Capture the cell that displays the provided text and extract its (X, Y) central coordinate. 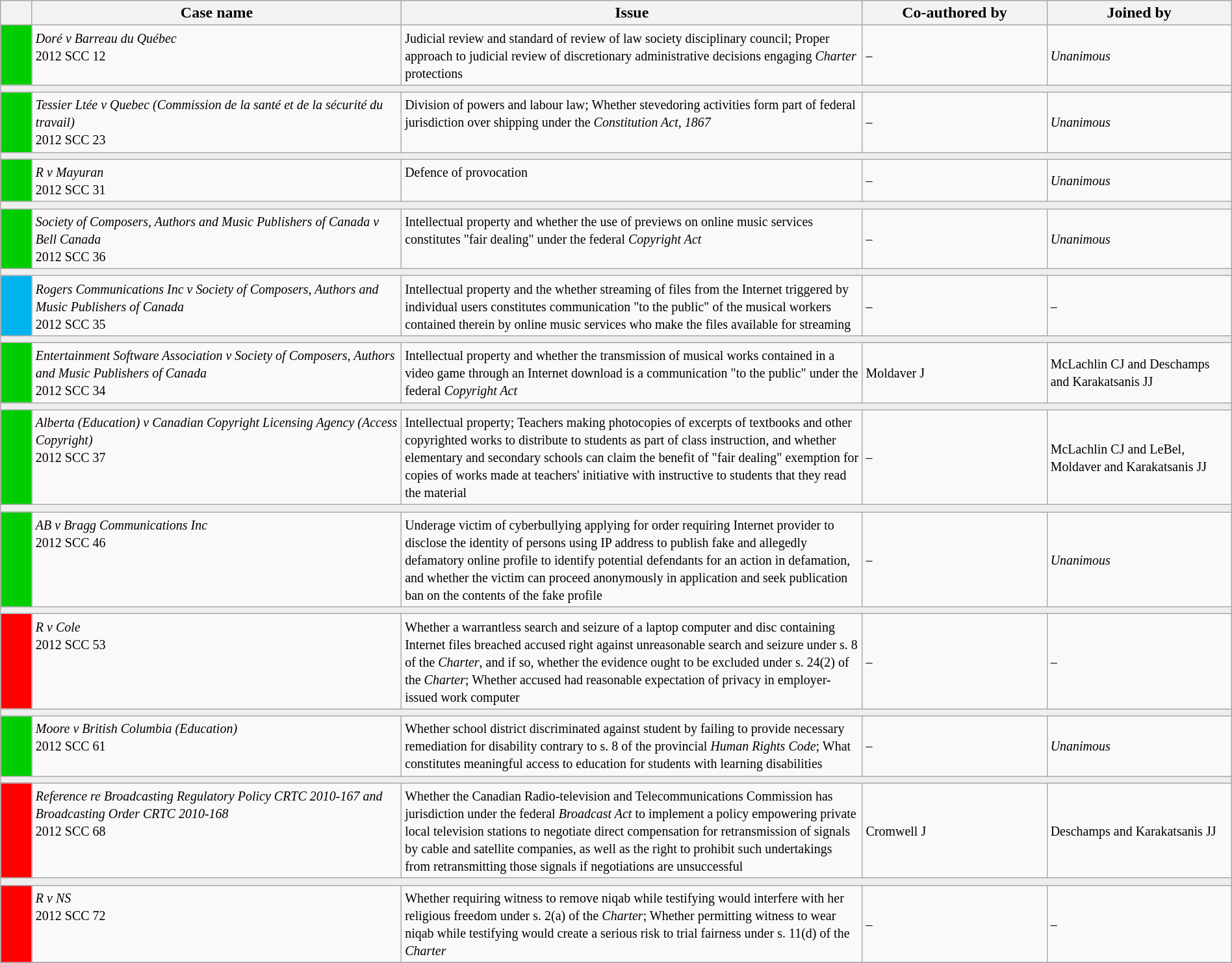
Intellectual property and whether the use of previews on online music services constitutes "fair dealing" under the federal Copyright Act (632, 238)
McLachlin CJ and Deschamps and Karakatsanis JJ (1139, 372)
Joined by (1139, 13)
Case name (216, 13)
Defence of provocation (632, 181)
Co-authored by (955, 13)
Doré v Barreau du Québec 2012 SCC 12 (216, 55)
AB v Bragg Communications Inc 2012 SCC 46 (216, 559)
Moore v British Columbia (Education) 2012 SCC 61 (216, 746)
Moldaver J (955, 372)
Issue (632, 13)
Alberta (Education) v Canadian Copyright Licensing Agency (Access Copyright) 2012 SCC 37 (216, 457)
Deschamps and Karakatsanis JJ (1139, 830)
R v NS 2012 SCC 72 (216, 924)
R v Mayuran 2012 SCC 31 (216, 181)
Division of powers and labour law; Whether stevedoring activities form part of federal jurisdiction over shipping under the Constitution Act, 1867 (632, 122)
Rogers Communications Inc v Society of Composers, Authors and Music Publishers of Canada 2012 SCC 35 (216, 305)
McLachlin CJ and LeBel, Moldaver and Karakatsanis JJ (1139, 457)
Society of Composers, Authors and Music Publishers of Canada v Bell Canada 2012 SCC 36 (216, 238)
Reference re Broadcasting Regulatory Policy CRTC 2010-167 and Broadcasting Order CRTC 2010-168 2012 SCC 68 (216, 830)
Cromwell J (955, 830)
R v Cole 2012 SCC 53 (216, 661)
Entertainment Software Association v Society of Composers, Authors and Music Publishers of Canada 2012 SCC 34 (216, 372)
Tessier Ltée v Quebec (Commission de la santé et de la sécurité du travail) 2012 SCC 23 (216, 122)
